Return (x, y) of the center of cell containing provided text 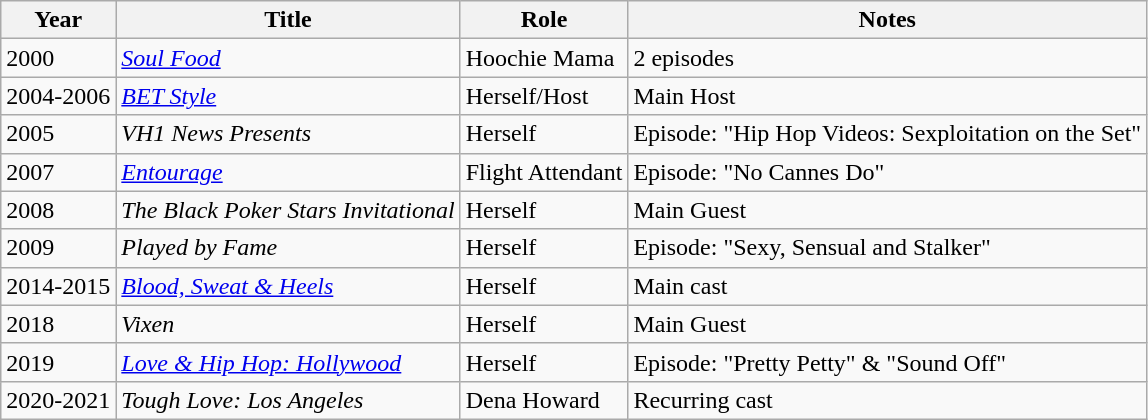
Main cast (888, 286)
Played by Fame (288, 248)
2014-2015 (58, 286)
2008 (58, 210)
Role (544, 20)
Episode: "Sexy, Sensual and Stalker" (888, 248)
2 episodes (888, 58)
Year (58, 20)
Recurring cast (888, 400)
Love & Hip Hop: Hollywood (288, 362)
BET Style (288, 96)
Vixen (288, 324)
VH1 News Presents (288, 134)
Dena Howard (544, 400)
Soul Food (288, 58)
Hoochie Mama (544, 58)
Episode: "Pretty Petty" & "Sound Off" (888, 362)
Entourage (288, 172)
2000 (58, 58)
2007 (58, 172)
The Black Poker Stars Invitational (288, 210)
2019 (58, 362)
Flight Attendant (544, 172)
Tough Love: Los Angeles (288, 400)
Notes (888, 20)
2018 (58, 324)
Main Host (888, 96)
Episode: "No Cannes Do" (888, 172)
Blood, Sweat & Heels (288, 286)
2004-2006 (58, 96)
Title (288, 20)
Episode: "Hip Hop Videos: Sexploitation on the Set" (888, 134)
2009 (58, 248)
2020-2021 (58, 400)
Herself/Host (544, 96)
2005 (58, 134)
